Search for the cell housing the specified text and yield its [X, Y] center coordinate. 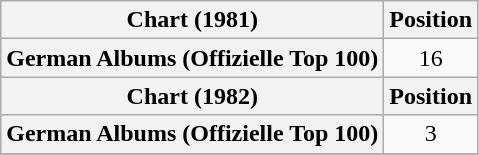
Chart (1981) [192, 20]
3 [431, 134]
16 [431, 58]
Chart (1982) [192, 96]
